Find where the given text appears and provide that cell's center as (X, Y) coordinate. 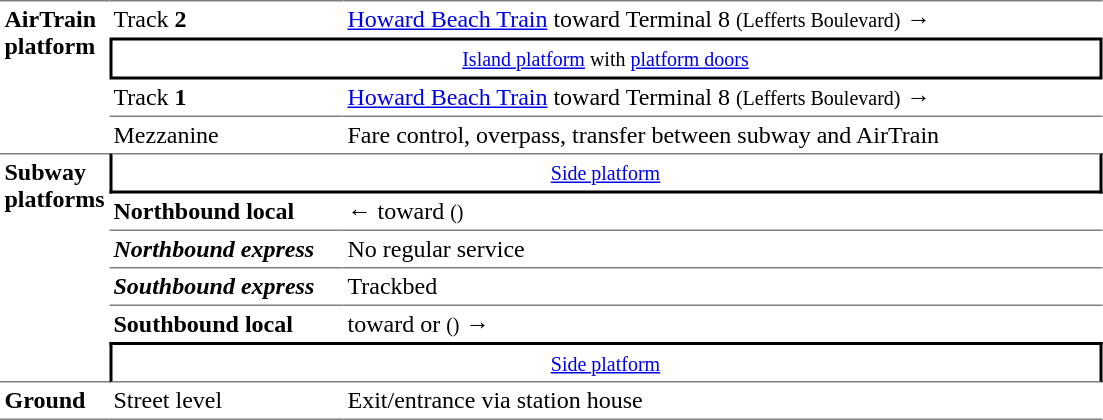
AirTrain platform (54, 76)
Northbound express (226, 249)
toward or () → (722, 323)
Southbound local (226, 323)
Fare control, overpass, transfer between subway and AirTrain (722, 135)
Island platform with platform doors (606, 59)
Street level (226, 401)
Track 2 (226, 19)
Trackbed (722, 286)
Subway platforms (54, 268)
Mezzanine (226, 135)
Southbound express (226, 286)
← toward () (722, 212)
Track 1 (226, 99)
Ground (54, 401)
No regular service (722, 249)
Exit/entrance via station house (722, 401)
Northbound local (226, 212)
